Return the (X, Y) coordinate for the center point of the cell that contains the specified text.  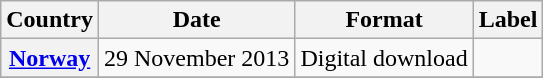
Digital download (384, 58)
Norway (50, 58)
Country (50, 20)
Date (196, 20)
Format (384, 20)
Label (508, 20)
29 November 2013 (196, 58)
